Return (x, y) of the center of cell containing provided text 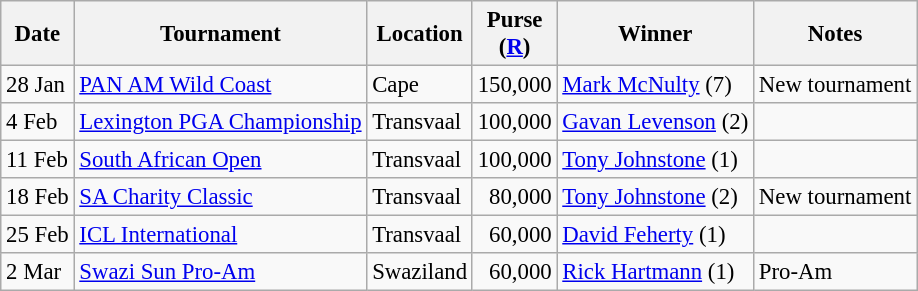
Date (38, 34)
Tony Johnstone (1) (656, 160)
Gavan Levenson (2) (656, 122)
60,000 (514, 235)
Location (420, 34)
4 Feb (38, 122)
ICL International (220, 235)
25 Feb (38, 235)
Purse(R) (514, 34)
28 Jan (38, 85)
11 Feb (38, 160)
Lexington PGA Championship (220, 122)
SA Charity Classic (220, 197)
PAN AM Wild Coast (220, 85)
Winner (656, 34)
150,000 (514, 85)
Tony Johnstone (2) (656, 197)
80,000 (514, 197)
18 Feb (38, 197)
Notes (836, 34)
Cape (420, 85)
David Feherty (1) (656, 235)
South African Open (220, 160)
Tournament (220, 34)
Mark McNulty (7) (656, 85)
